Pinpoint the cell where the given text exists, returning its (X, Y) midpoint coordinate. 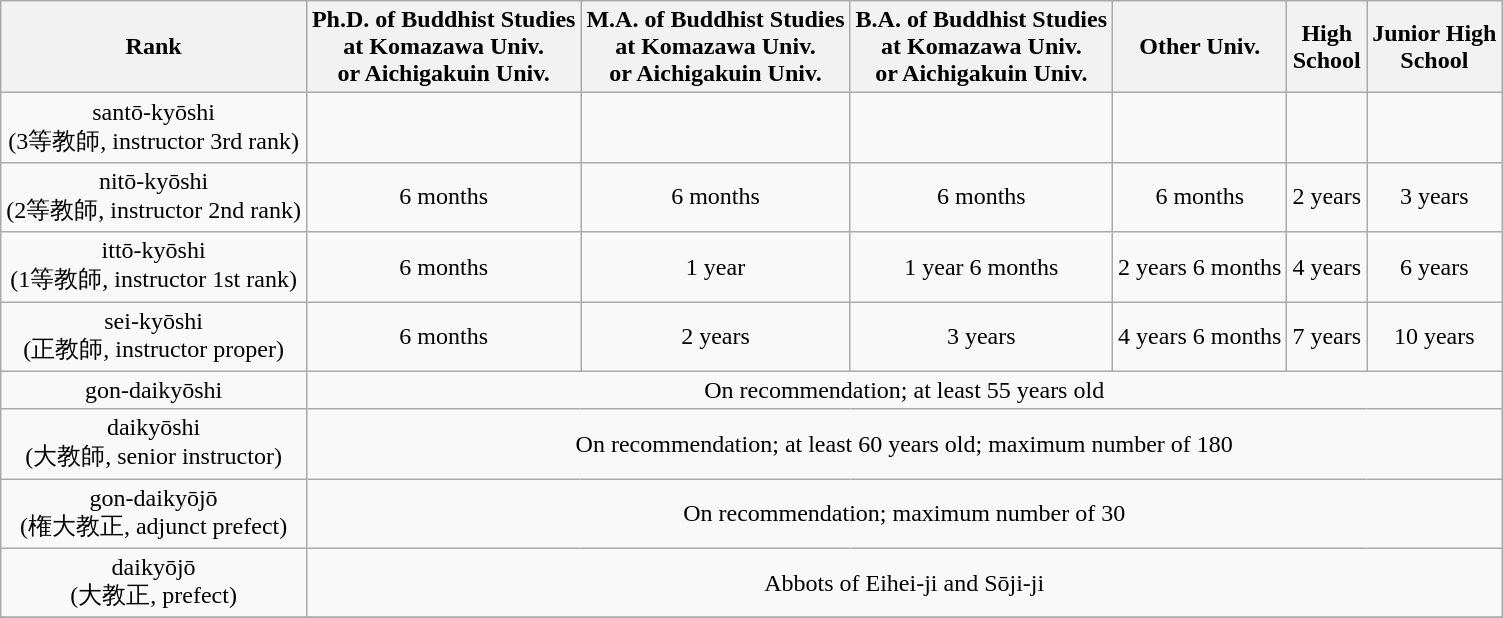
Junior High School (1434, 47)
On recommendation; at least 60 years old; maximum number of 180 (904, 444)
2 years 6 months (1200, 267)
gon-daikyōjō (権大教正, adjunct prefect) (154, 514)
Other Univ. (1200, 47)
1 year 6 months (981, 267)
6 years (1434, 267)
nitō-kyōshi (2等教師, instructor 2nd rank) (154, 197)
1 year (716, 267)
On recommendation; at least 55 years old (904, 390)
Ph.D. of Buddhist Studies at Komazawa Univ. or Aichigakuin Univ. (443, 47)
10 years (1434, 337)
High School (1327, 47)
gon-daikyōshi (154, 390)
daikyōshi (大教師, senior instructor) (154, 444)
7 years (1327, 337)
4 years (1327, 267)
Rank (154, 47)
4 years 6 months (1200, 337)
daikyōjō (大教正, prefect) (154, 583)
ittō-kyōshi (1等教師, instructor 1st rank) (154, 267)
Abbots of Eihei-ji and Sōji-ji (904, 583)
B.A. of Buddhist Studies at Komazawa Univ. or Aichigakuin Univ. (981, 47)
santō-kyōshi (3等教師, instructor 3rd rank) (154, 128)
On recommendation; maximum number of 30 (904, 514)
sei-kyōshi (正教師, instructor proper) (154, 337)
M.A. of Buddhist Studies at Komazawa Univ. or Aichigakuin Univ. (716, 47)
